Locate the cell with the specified text and output its [x, y] center coordinate. 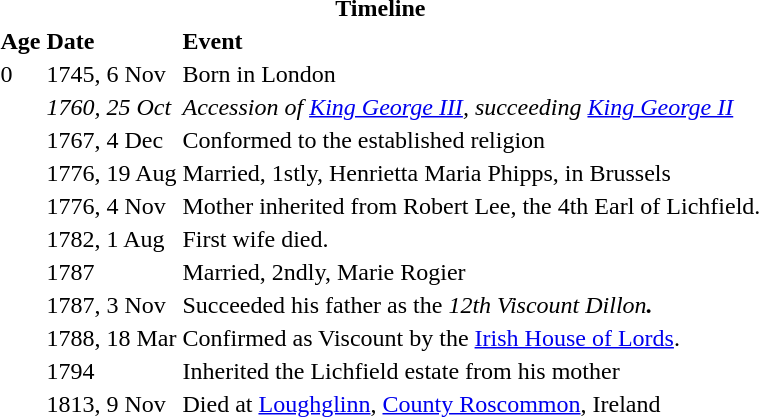
1760, 25 Oct [112, 107]
1767, 4 Dec [112, 140]
1788, 18 Mar [112, 338]
Date [112, 41]
1782, 1 Aug [112, 239]
1776, 4 Nov [112, 206]
1776, 19 Aug [112, 173]
1787, 3 Nov [112, 305]
1745, 6 Nov [112, 74]
1794 [112, 371]
1787 [112, 272]
